Scan for the cell matching the given text and deliver its (x, y) coordinate at center. 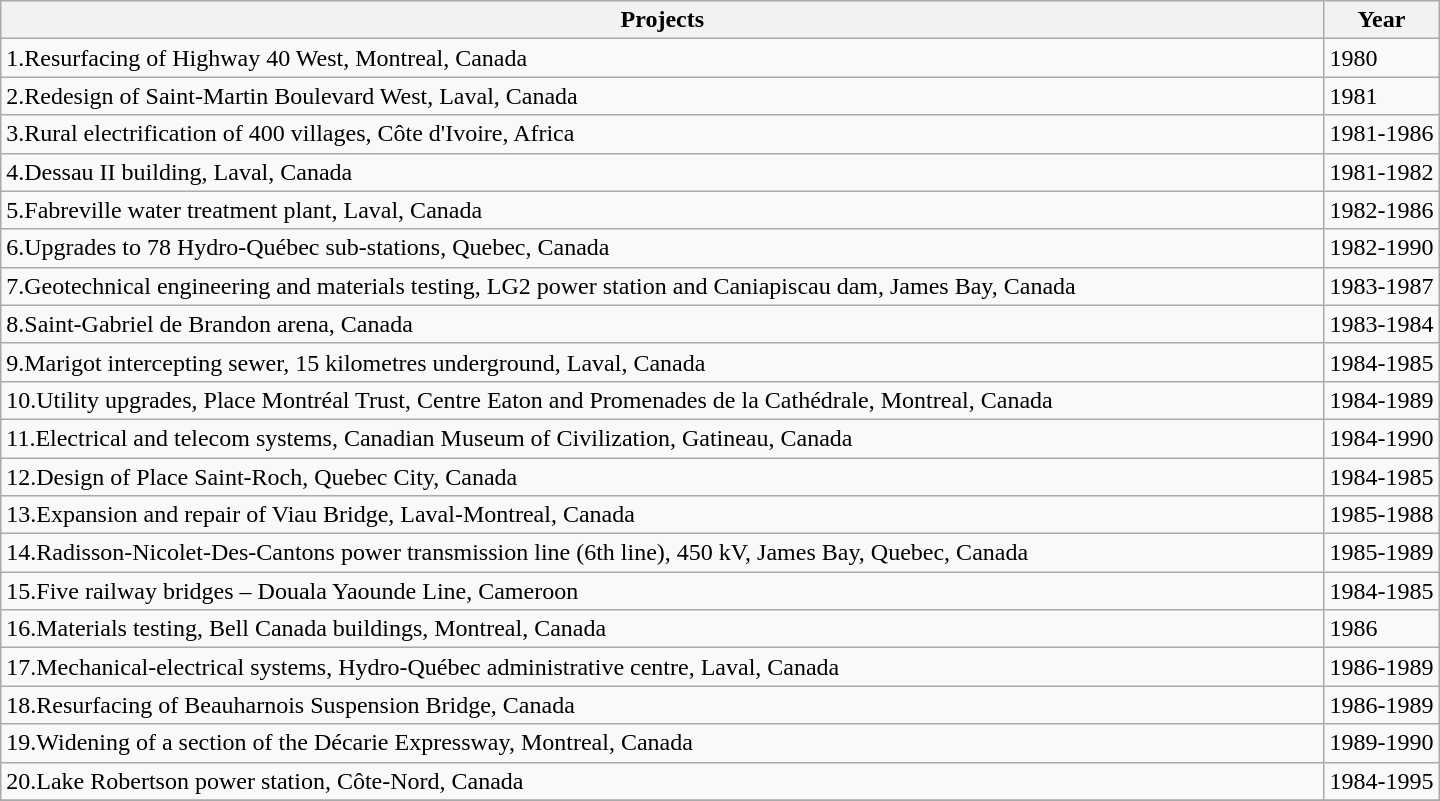
8.Saint-Gabriel de Brandon arena, Canada (662, 324)
1.Resurfacing of Highway 40 West, Montreal, Canada (662, 58)
9.Marigot intercepting sewer, 15 kilometres underground, Laval, Canada (662, 362)
1981 (1382, 96)
4.Dessau II building, Laval, Canada (662, 172)
1985-1988 (1382, 515)
1981-1982 (1382, 172)
11.Electrical and telecom systems, Canadian Museum of Civilization, Gatineau, Canada (662, 438)
20.Lake Robertson power station, Côte-Nord, Canada (662, 781)
2.Redesign of Saint-Martin Boulevard West, Laval, Canada (662, 96)
1989-1990 (1382, 743)
6.Upgrades to 78 Hydro-Québec sub-stations, Quebec, Canada (662, 248)
16.Materials testing, Bell Canada buildings, Montreal, Canada (662, 629)
Year (1382, 20)
1983-1984 (1382, 324)
7.Geotechnical engineering and materials testing, LG2 power station and Caniapiscau dam, James Bay, Canada (662, 286)
1984-1989 (1382, 400)
1982-1990 (1382, 248)
1980 (1382, 58)
14.Radisson-Nicolet-Des-Cantons power transmission line (6th line), 450 kV, James Bay, Quebec, Canada (662, 553)
1981-1986 (1382, 134)
1983-1987 (1382, 286)
19.Widening of a section of the Décarie Expressway, Montreal, Canada (662, 743)
1984-1995 (1382, 781)
Projects (662, 20)
1982-1986 (1382, 210)
18.Resurfacing of Beauharnois Suspension Bridge, Canada (662, 705)
1985-1989 (1382, 553)
12.Design of Place Saint-Roch, Quebec City, Canada (662, 477)
13.Expansion and repair of Viau Bridge, Laval-Montreal, Canada (662, 515)
5.Fabreville water treatment plant, Laval, Canada (662, 210)
3.Rural electrification of 400 villages, Côte d'Ivoire, Africa (662, 134)
1984-1990 (1382, 438)
1986 (1382, 629)
17.Mechanical-electrical systems, Hydro-Québec administrative centre, Laval, Canada (662, 667)
10.Utility upgrades, Place Montréal Trust, Centre Eaton and Promenades de la Cathédrale, Montreal, Canada (662, 400)
15.Five railway bridges – Douala Yaounde Line, Cameroon (662, 591)
